Pinpoint the cell where the given text exists, returning its (X, Y) midpoint coordinate. 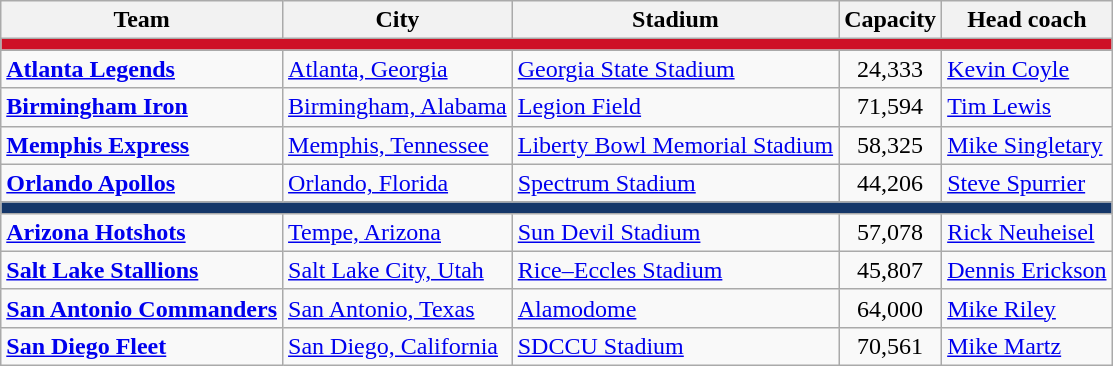
Birmingham Iron (142, 107)
Sun Devil Stadium (675, 232)
Team (142, 20)
58,325 (890, 145)
Head coach (1027, 20)
Atlanta Legends (142, 69)
Rick Neuheisel (1027, 232)
San Antonio Commanders (142, 308)
San Diego Fleet (142, 346)
Liberty Bowl Memorial Stadium (675, 145)
SDCCU Stadium (675, 346)
Steve Spurrier (1027, 183)
Atlanta, Georgia (398, 69)
San Diego, California (398, 346)
Alamodome (675, 308)
Spectrum Stadium (675, 183)
71,594 (890, 107)
57,078 (890, 232)
Memphis, Tennessee (398, 145)
Stadium (675, 20)
San Antonio, Texas (398, 308)
Birmingham, Alabama (398, 107)
Tempe, Arizona (398, 232)
45,807 (890, 270)
24,333 (890, 69)
70,561 (890, 346)
Tim Lewis (1027, 107)
Dennis Erickson (1027, 270)
Rice–Eccles Stadium (675, 270)
Legion Field (675, 107)
City (398, 20)
Orlando Apollos (142, 183)
64,000 (890, 308)
Mike Singletary (1027, 145)
Orlando, Florida (398, 183)
Arizona Hotshots (142, 232)
Georgia State Stadium (675, 69)
Salt Lake City, Utah (398, 270)
44,206 (890, 183)
Mike Martz (1027, 346)
Memphis Express (142, 145)
Salt Lake Stallions (142, 270)
Mike Riley (1027, 308)
Kevin Coyle (1027, 69)
Capacity (890, 20)
